Return the (X, Y) coordinate for the center point of the cell that contains the specified text.  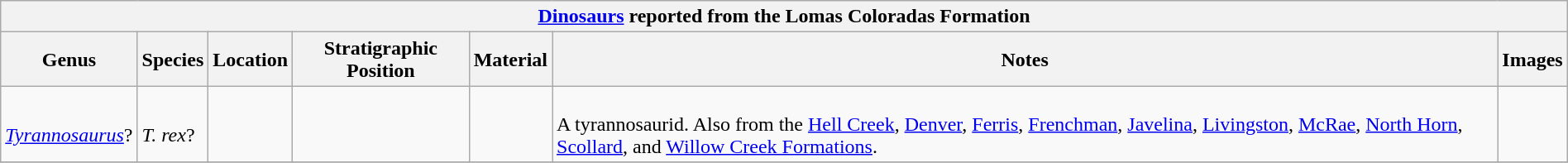
Material (510, 60)
Notes (1025, 60)
Dinosaurs reported from the Lomas Coloradas Formation (784, 17)
Genus (69, 60)
Tyrannosaurus? (69, 124)
Species (173, 60)
Images (1532, 60)
A tyrannosaurid. Also from the Hell Creek, Denver, Ferris, Frenchman, Javelina, Livingston, McRae, North Horn, Scollard, and Willow Creek Formations. (1025, 124)
Stratigraphic Position (381, 60)
T. rex? (173, 124)
Location (251, 60)
